For the text-containing cell, return its midpoint in [x, y] coordinate format. 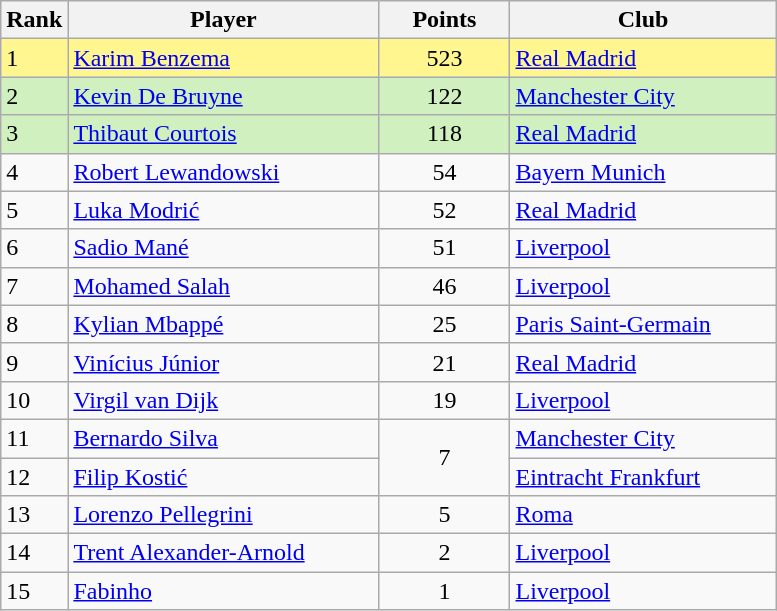
Points [444, 20]
Bernardo Silva [224, 438]
Filip Kostić [224, 477]
Eintracht Frankfurt [643, 477]
Robert Lewandowski [224, 172]
Roma [643, 515]
46 [444, 286]
10 [34, 400]
Sadio Mané [224, 248]
9 [34, 362]
15 [34, 591]
Paris Saint-Germain [643, 324]
Trent Alexander-Arnold [224, 553]
Player [224, 20]
52 [444, 210]
Fabinho [224, 591]
19 [444, 400]
14 [34, 553]
Kylian Mbappé [224, 324]
523 [444, 58]
54 [444, 172]
118 [444, 134]
Kevin De Bruyne [224, 96]
Club [643, 20]
11 [34, 438]
Lorenzo Pellegrini [224, 515]
8 [34, 324]
3 [34, 134]
6 [34, 248]
51 [444, 248]
Vinícius Júnior [224, 362]
Thibaut Courtois [224, 134]
Virgil van Dijk [224, 400]
Rank [34, 20]
25 [444, 324]
122 [444, 96]
4 [34, 172]
Karim Benzema [224, 58]
Bayern Munich [643, 172]
21 [444, 362]
12 [34, 477]
Luka Modrić [224, 210]
Mohamed Salah [224, 286]
13 [34, 515]
